Locate the cell with the specified text and output its (x, y) center coordinate. 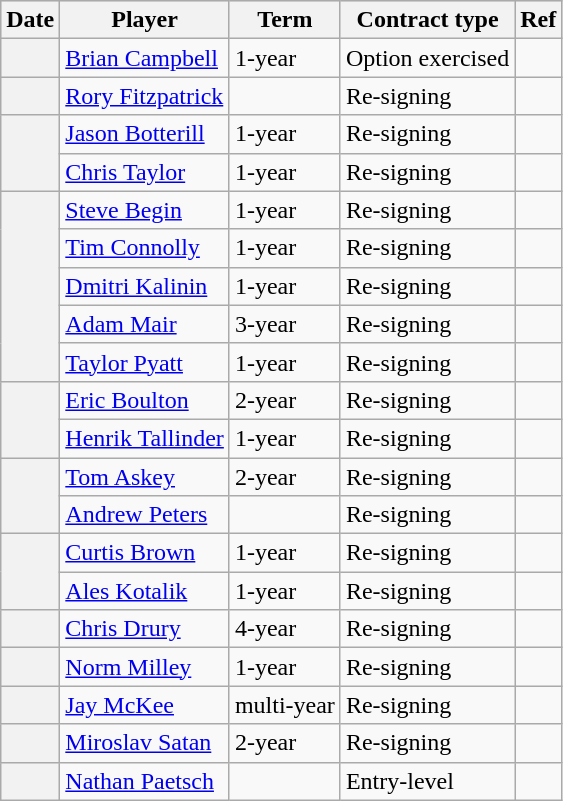
Tim Connolly (145, 248)
Option exercised (427, 58)
multi-year (284, 705)
Norm Milley (145, 667)
Steve Begin (145, 210)
Term (284, 20)
Andrew Peters (145, 515)
Curtis Brown (145, 553)
Miroslav Satan (145, 743)
Henrik Tallinder (145, 438)
Chris Taylor (145, 172)
Chris Drury (145, 629)
Tom Askey (145, 477)
3-year (284, 324)
Nathan Paetsch (145, 781)
Date (30, 20)
Adam Mair (145, 324)
4-year (284, 629)
Taylor Pyatt (145, 362)
Player (145, 20)
Entry-level (427, 781)
Jay McKee (145, 705)
Ales Kotalik (145, 591)
Brian Campbell (145, 58)
Dmitri Kalinin (145, 286)
Ref (538, 20)
Jason Botterill (145, 134)
Contract type (427, 20)
Eric Boulton (145, 400)
Rory Fitzpatrick (145, 96)
